Determine the [X, Y] coordinate at the center of the cell enclosing the given text.  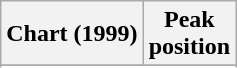
Peakposition [189, 34]
Chart (1999) [72, 34]
